Search for the cell housing the specified text and yield its (X, Y) center coordinate. 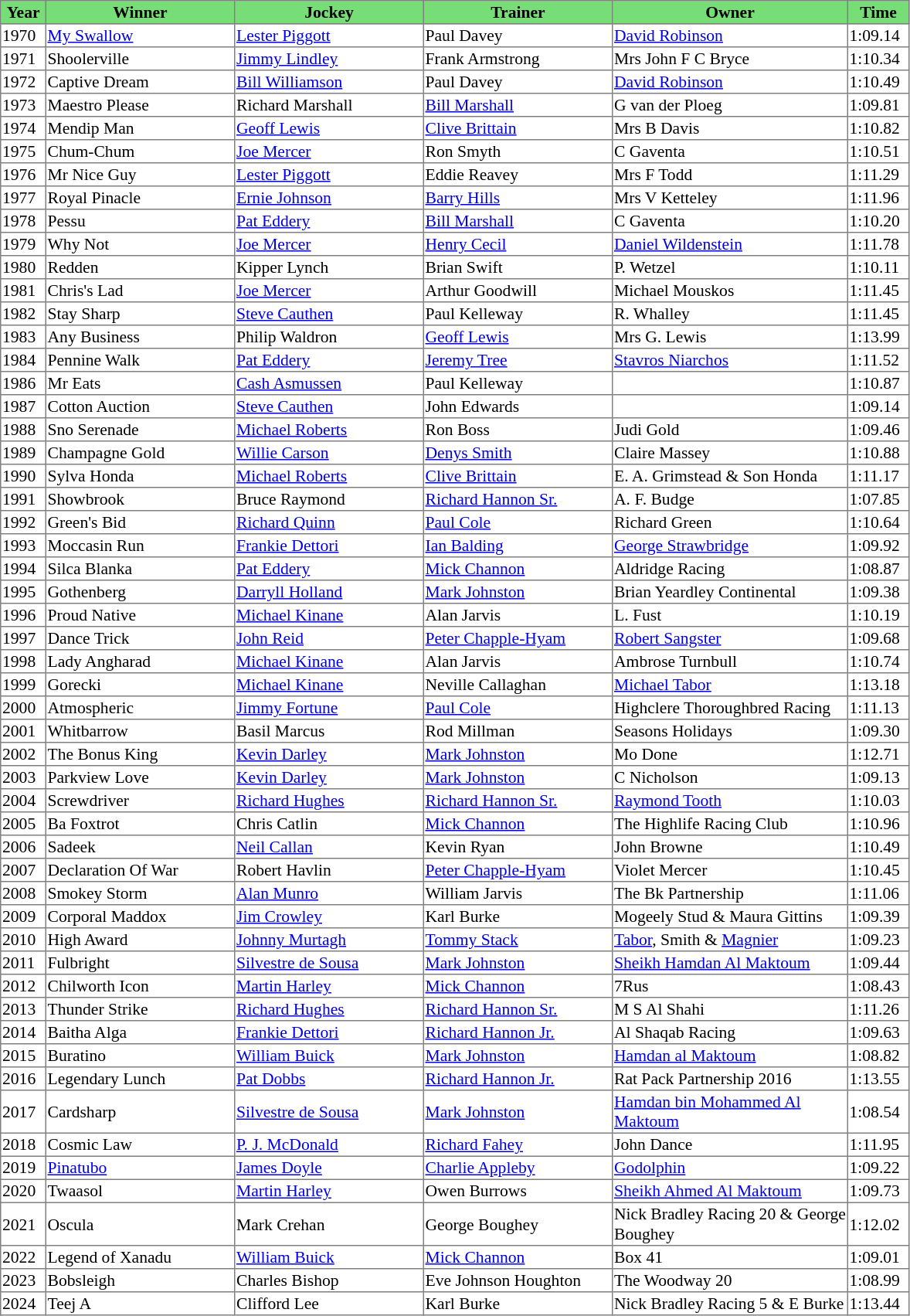
1:10.74 (878, 661)
Tabor, Smith & Magnier (730, 940)
Mrs F Todd (730, 175)
Basil Marcus (329, 731)
7Rus (730, 986)
Pennine Walk (140, 360)
Kipper Lynch (329, 267)
1:09.73 (878, 1191)
George Boughey (518, 1224)
2009 (23, 916)
Screwdriver (140, 801)
1981 (23, 291)
Hamdan al Maktoum (730, 1056)
Richard Green (730, 522)
Cardsharp (140, 1112)
1973 (23, 105)
Denys Smith (518, 453)
Showbrook (140, 499)
Mogeely Stud & Maura Gittins (730, 916)
Ron Smyth (518, 151)
Michael Mouskos (730, 291)
Philip Waldron (329, 337)
2010 (23, 940)
1:09.81 (878, 105)
1975 (23, 151)
Chilworth Icon (140, 986)
Jimmy Fortune (329, 708)
1988 (23, 430)
2012 (23, 986)
Arthur Goodwill (518, 291)
Frank Armstrong (518, 59)
Mrs B Davis (730, 128)
2019 (23, 1168)
1:09.22 (878, 1168)
Lady Angharad (140, 661)
P. Wetzel (730, 267)
Nick Bradley Racing 5 & E Burke (730, 1304)
Champagne Gold (140, 453)
Maestro Please (140, 105)
Parkview Love (140, 777)
Pessu (140, 221)
Time (878, 12)
Highclere Thoroughbred Racing (730, 708)
Silca Blanka (140, 569)
Charlie Appleby (518, 1168)
Mo Done (730, 754)
Aldridge Racing (730, 569)
The Bonus King (140, 754)
1:10.88 (878, 453)
1993 (23, 546)
Legendary Lunch (140, 1079)
1989 (23, 453)
1:11.17 (878, 476)
1:11.13 (878, 708)
1995 (23, 592)
Baitha Alga (140, 1032)
1:09.44 (878, 963)
E. A. Grimstead & Son Honda (730, 476)
Barry Hills (518, 198)
Richard Fahey (518, 1144)
Smokey Storm (140, 893)
Why Not (140, 244)
1:10.82 (878, 128)
1977 (23, 198)
Proud Native (140, 615)
Trainer (518, 12)
1:09.63 (878, 1032)
1:09.01 (878, 1257)
Sheikh Hamdan Al Maktoum (730, 963)
1:10.20 (878, 221)
Raymond Tooth (730, 801)
1:11.26 (878, 1009)
1982 (23, 314)
1:10.34 (878, 59)
Daniel Wildenstein (730, 244)
Oscula (140, 1224)
1978 (23, 221)
1974 (23, 128)
Pinatubo (140, 1168)
Mendip Man (140, 128)
1:10.96 (878, 824)
Mrs V Ketteley (730, 198)
Ambrose Turnbull (730, 661)
Tommy Stack (518, 940)
1:10.19 (878, 615)
Robert Havlin (329, 870)
2018 (23, 1144)
Mr Nice Guy (140, 175)
Bobsleigh (140, 1280)
Mrs G. Lewis (730, 337)
1:08.87 (878, 569)
1984 (23, 360)
Ian Balding (518, 546)
2023 (23, 1280)
Violet Mercer (730, 870)
Chris Catlin (329, 824)
Sadeek (140, 847)
Thunder Strike (140, 1009)
1:09.46 (878, 430)
2006 (23, 847)
Moccasin Run (140, 546)
Clifford Lee (329, 1304)
1997 (23, 638)
1:09.23 (878, 940)
Twaasol (140, 1191)
Johnny Murtagh (329, 940)
Bill Williamson (329, 82)
Darryll Holland (329, 592)
1:09.30 (878, 731)
1:07.85 (878, 499)
1996 (23, 615)
1:11.95 (878, 1144)
James Doyle (329, 1168)
Dance Trick (140, 638)
Neil Callan (329, 847)
P. J. McDonald (329, 1144)
2022 (23, 1257)
Michael Tabor (730, 685)
1:09.68 (878, 638)
1:10.64 (878, 522)
John Edwards (518, 406)
1999 (23, 685)
2007 (23, 870)
Rod Millman (518, 731)
1:08.54 (878, 1112)
John Dance (730, 1144)
1:13.55 (878, 1079)
1:10.03 (878, 801)
1991 (23, 499)
1:11.78 (878, 244)
Cotton Auction (140, 406)
Claire Massey (730, 453)
Pat Dobbs (329, 1079)
R. Whalley (730, 314)
2008 (23, 893)
L. Fust (730, 615)
George Strawbridge (730, 546)
Teej A (140, 1304)
Redden (140, 267)
2003 (23, 777)
C Nicholson (730, 777)
Mrs John F C Bryce (730, 59)
Sylva Honda (140, 476)
1:12.71 (878, 754)
1992 (23, 522)
1:11.52 (878, 360)
1:10.11 (878, 267)
1:10.45 (878, 870)
Hamdan bin Mohammed Al Maktoum (730, 1112)
Mr Eats (140, 383)
1:11.29 (878, 175)
Any Business (140, 337)
Captive Dream (140, 82)
G van der Ploeg (730, 105)
Brian Yeardley Continental (730, 592)
Seasons Holidays (730, 731)
Jim Crowley (329, 916)
2004 (23, 801)
Cosmic Law (140, 1144)
2016 (23, 1079)
Mark Crehan (329, 1224)
My Swallow (140, 36)
John Reid (329, 638)
1:13.44 (878, 1304)
Al Shaqab Racing (730, 1032)
High Award (140, 940)
2015 (23, 1056)
Shoolerville (140, 59)
Jeremy Tree (518, 360)
2000 (23, 708)
Stavros Niarchos (730, 360)
Richard Marshall (329, 105)
Bruce Raymond (329, 499)
Godolphin (730, 1168)
The Woodway 20 (730, 1280)
Nick Bradley Racing 20 & George Boughey (730, 1224)
1:08.82 (878, 1056)
Stay Sharp (140, 314)
2002 (23, 754)
1:09.38 (878, 592)
Box 41 (730, 1257)
Green's Bid (140, 522)
1979 (23, 244)
Ron Boss (518, 430)
M S Al Shahi (730, 1009)
Brian Swift (518, 267)
1:11.06 (878, 893)
Jimmy Lindley (329, 59)
Gorecki (140, 685)
Rat Pack Partnership 2016 (730, 1079)
Whitbarrow (140, 731)
1990 (23, 476)
Fulbright (140, 963)
1:08.43 (878, 986)
2005 (23, 824)
2013 (23, 1009)
The Highlife Racing Club (730, 824)
Atmospheric (140, 708)
2014 (23, 1032)
A. F. Budge (730, 499)
1998 (23, 661)
Owen Burrows (518, 1191)
Sno Serenade (140, 430)
1972 (23, 82)
Corporal Maddox (140, 916)
1980 (23, 267)
Henry Cecil (518, 244)
Chris's Lad (140, 291)
Robert Sangster (730, 638)
1:10.51 (878, 151)
Eddie Reavey (518, 175)
1:11.96 (878, 198)
Sheikh Ahmed Al Maktoum (730, 1191)
Willie Carson (329, 453)
1976 (23, 175)
2024 (23, 1304)
1994 (23, 569)
Eve Johnson Houghton (518, 1280)
Owner (730, 12)
1:13.18 (878, 685)
1:09.92 (878, 546)
1:10.87 (878, 383)
1970 (23, 36)
Year (23, 12)
2020 (23, 1191)
Winner (140, 12)
William Jarvis (518, 893)
2001 (23, 731)
Chum-Chum (140, 151)
Cash Asmussen (329, 383)
2017 (23, 1112)
Kevin Ryan (518, 847)
1:09.13 (878, 777)
Ba Foxtrot (140, 824)
1:13.99 (878, 337)
Charles Bishop (329, 1280)
2011 (23, 963)
Jockey (329, 12)
Alan Munro (329, 893)
1986 (23, 383)
1971 (23, 59)
1:09.39 (878, 916)
1:08.99 (878, 1280)
Royal Pinacle (140, 198)
Ernie Johnson (329, 198)
1987 (23, 406)
Judi Gold (730, 430)
Gothenberg (140, 592)
The Bk Partnership (730, 893)
John Browne (730, 847)
Legend of Xanadu (140, 1257)
2021 (23, 1224)
Neville Callaghan (518, 685)
Declaration Of War (140, 870)
Richard Quinn (329, 522)
Buratino (140, 1056)
1:12.02 (878, 1224)
1983 (23, 337)
